Extract the [X, Y] coordinate from the center of the cell holding the provided text.  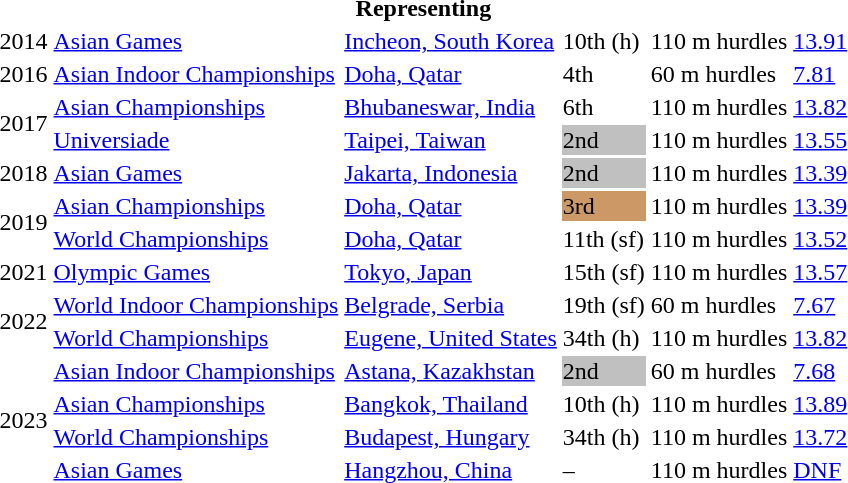
Eugene, United States [451, 338]
Astana, Kazakhstan [451, 371]
Universiade [196, 140]
4th [604, 74]
World Indoor Championships [196, 305]
6th [604, 107]
11th (sf) [604, 239]
3rd [604, 206]
Olympic Games [196, 272]
Tokyo, Japan [451, 272]
Taipei, Taiwan [451, 140]
Belgrade, Serbia [451, 305]
Bhubaneswar, India [451, 107]
15th (sf) [604, 272]
Incheon, South Korea [451, 41]
Jakarta, Indonesia [451, 173]
19th (sf) [604, 305]
Budapest, Hungary [451, 437]
Bangkok, Thailand [451, 404]
